Scan for the cell matching the given text and deliver its [x, y] coordinate at center. 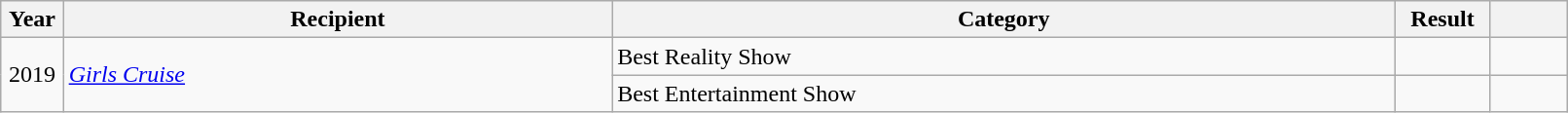
Best Reality Show [1004, 56]
2019 [32, 75]
Year [32, 19]
Result [1442, 19]
Best Entertainment Show [1004, 94]
Category [1004, 19]
Girls Cruise [338, 75]
Recipient [338, 19]
